For the text-containing cell, return its midpoint in (X, Y) coordinate format. 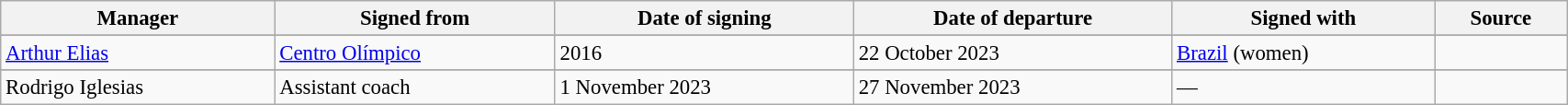
— (1303, 87)
Assistant coach (415, 87)
22 October 2023 (1012, 53)
Centro Olímpico (415, 53)
Source (1501, 18)
Arthur Elias (138, 53)
Date of departure (1012, 18)
1 November 2023 (704, 87)
2016 (704, 53)
Brazil (women) (1303, 53)
Signed with (1303, 18)
27 November 2023 (1012, 87)
Rodrigo Iglesias (138, 87)
Signed from (415, 18)
Date of signing (704, 18)
Manager (138, 18)
